Output the [X, Y] coordinate of the center of the cell containing the given text.  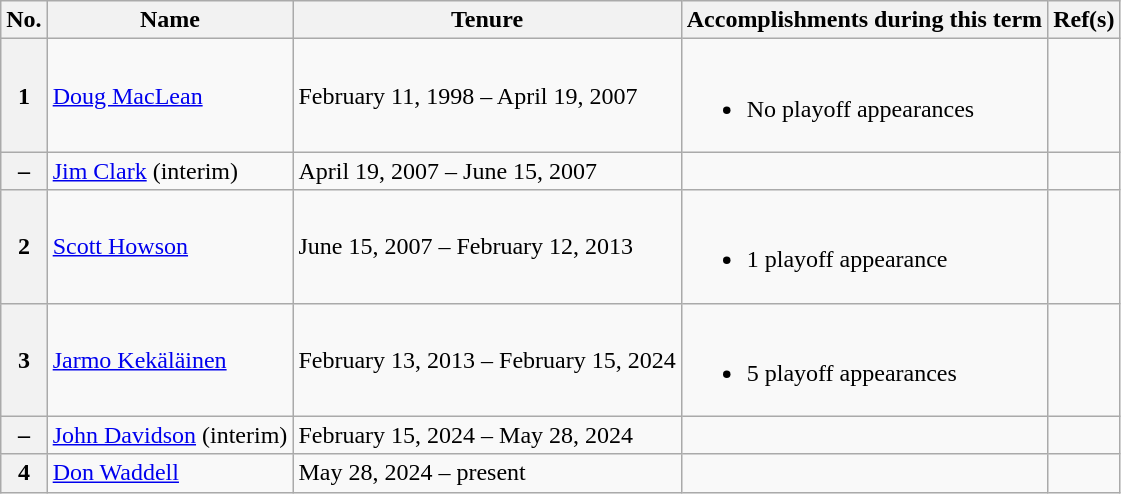
4 [24, 473]
No. [24, 20]
Jim Clark (interim) [170, 171]
Don Waddell [170, 473]
Accomplishments during this term [864, 20]
February 15, 2024 – May 28, 2024 [487, 435]
Scott Howson [170, 246]
February 13, 2013 – February 15, 2024 [487, 360]
Doug MacLean [170, 96]
Ref(s) [1084, 20]
3 [24, 360]
5 playoff appearances [864, 360]
April 19, 2007 – June 15, 2007 [487, 171]
1 playoff appearance [864, 246]
Tenure [487, 20]
John Davidson (interim) [170, 435]
Name [170, 20]
February 11, 1998 – April 19, 2007 [487, 96]
Jarmo Kekäläinen [170, 360]
No playoff appearances [864, 96]
2 [24, 246]
1 [24, 96]
May 28, 2024 – present [487, 473]
June 15, 2007 – February 12, 2013 [487, 246]
